Return the (X, Y) coordinate for the center point of the cell that contains the specified text.  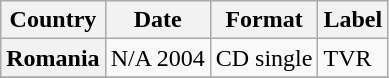
TVR (353, 58)
Label (353, 20)
Country (53, 20)
N/A 2004 (158, 58)
Date (158, 20)
Format (264, 20)
Romania (53, 58)
CD single (264, 58)
